Return the (x, y) coordinate for the center point of the cell that contains the specified text.  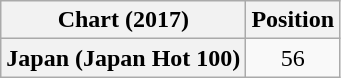
Japan (Japan Hot 100) (124, 58)
Position (293, 20)
Chart (2017) (124, 20)
56 (293, 58)
